Provide the [x, y] coordinate of the cell's center where the given text is located.  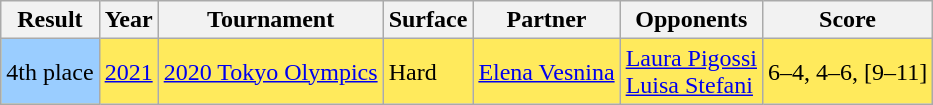
2020 Tokyo Olympics [270, 72]
2021 [128, 72]
Hard [428, 72]
Opponents [691, 20]
Partner [546, 20]
Surface [428, 20]
Result [50, 20]
4th place [50, 72]
Score [847, 20]
Elena Vesnina [546, 72]
Laura Pigossi Luisa Stefani [691, 72]
6–4, 4–6, [9–11] [847, 72]
Tournament [270, 20]
Year [128, 20]
